Detect which cell encompasses the target text, then output its (X, Y) center coordinate. 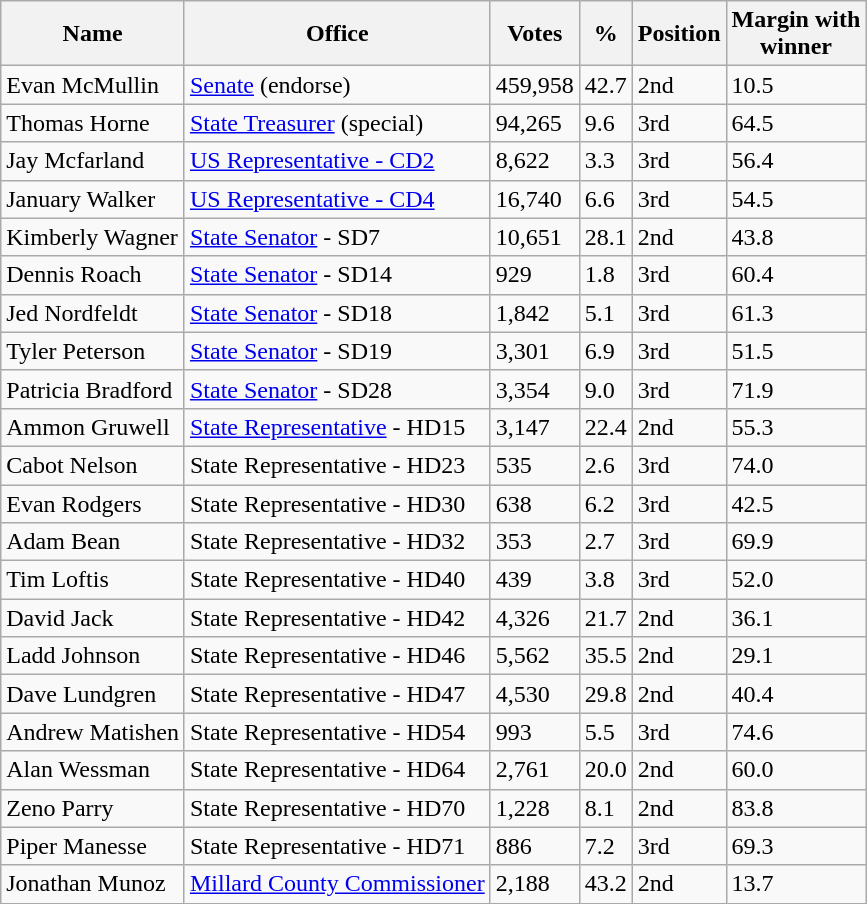
Ladd Johnson (93, 656)
3.8 (606, 580)
35.5 (606, 656)
Margin withwinner (796, 34)
Jonathan Munoz (93, 884)
1,842 (534, 313)
60.0 (796, 770)
State Representative - HD46 (337, 656)
Adam Bean (93, 542)
3,354 (534, 389)
4,530 (534, 694)
439 (534, 580)
Name (93, 34)
28.1 (606, 237)
State Senator - SD28 (337, 389)
Senate (endorse) (337, 85)
State Treasurer (special) (337, 123)
Position (679, 34)
535 (534, 465)
60.4 (796, 275)
2.6 (606, 465)
9.0 (606, 389)
Zeno Parry (93, 808)
638 (534, 503)
459,958 (534, 85)
State Senator - SD19 (337, 351)
8.1 (606, 808)
Kimberly Wagner (93, 237)
State Representative - HD32 (337, 542)
64.5 (796, 123)
16,740 (534, 199)
51.5 (796, 351)
9.6 (606, 123)
2,188 (534, 884)
29.8 (606, 694)
State Representative - HD47 (337, 694)
Tyler Peterson (93, 351)
US Representative - CD4 (337, 199)
Cabot Nelson (93, 465)
State Representative - HD64 (337, 770)
42.7 (606, 85)
State Representative - HD30 (337, 503)
US Representative - CD2 (337, 161)
3.3 (606, 161)
21.7 (606, 618)
1.8 (606, 275)
7.2 (606, 846)
993 (534, 732)
886 (534, 846)
71.9 (796, 389)
8,622 (534, 161)
54.5 (796, 199)
69.9 (796, 542)
94,265 (534, 123)
State Representative - HD70 (337, 808)
Dennis Roach (93, 275)
Piper Manesse (93, 846)
Millard County Commissioner (337, 884)
State Senator - SD7 (337, 237)
State Representative - HD40 (337, 580)
10.5 (796, 85)
55.3 (796, 427)
5,562 (534, 656)
State Senator - SD18 (337, 313)
10,651 (534, 237)
69.3 (796, 846)
6.6 (606, 199)
22.4 (606, 427)
State Representative - HD23 (337, 465)
State Representative - HD71 (337, 846)
3,147 (534, 427)
Alan Wessman (93, 770)
52.0 (796, 580)
74.0 (796, 465)
56.4 (796, 161)
83.8 (796, 808)
State Senator - SD14 (337, 275)
Andrew Matishen (93, 732)
Ammon Gruwell (93, 427)
6.9 (606, 351)
929 (534, 275)
4,326 (534, 618)
6.2 (606, 503)
January Walker (93, 199)
5.1 (606, 313)
Jed Nordfeldt (93, 313)
353 (534, 542)
David Jack (93, 618)
42.5 (796, 503)
Evan McMullin (93, 85)
29.1 (796, 656)
61.3 (796, 313)
Dave Lundgren (93, 694)
20.0 (606, 770)
5.5 (606, 732)
43.2 (606, 884)
43.8 (796, 237)
1,228 (534, 808)
74.6 (796, 732)
State Representative - HD42 (337, 618)
Thomas Horne (93, 123)
Patricia Bradford (93, 389)
Office (337, 34)
Tim Loftis (93, 580)
2,761 (534, 770)
Evan Rodgers (93, 503)
13.7 (796, 884)
State Representative - HD54 (337, 732)
36.1 (796, 618)
% (606, 34)
3,301 (534, 351)
Votes (534, 34)
2.7 (606, 542)
Jay Mcfarland (93, 161)
State Representative - HD15 (337, 427)
40.4 (796, 694)
